Locate the cell with the specified text and output its (x, y) center coordinate. 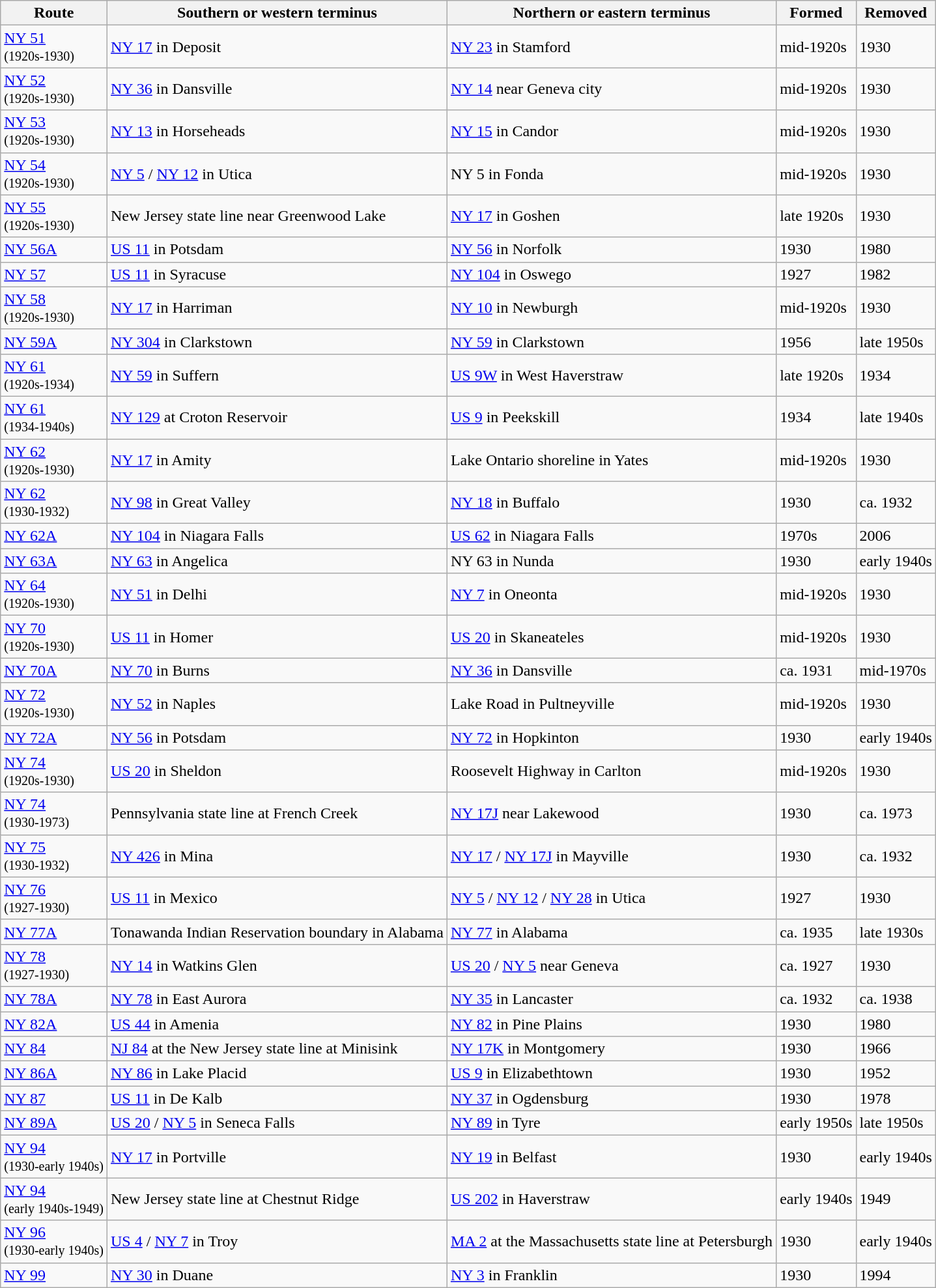
NY 304 in Clarkstown (277, 341)
NY 13 in Horseheads (277, 132)
NY 17 in Deposit (277, 47)
NY 18 in Buffalo (611, 503)
New Jersey state line near Greenwood Lake (277, 216)
NY 76(1927-1930) (54, 898)
NY 89 in Tyre (611, 1123)
Removed (896, 13)
NY 75(1930-1932) (54, 856)
NY 98 in Great Valley (277, 503)
late 1930s (896, 932)
US 9 in Peekskill (611, 417)
Pennsylvania state line at French Creek (277, 813)
NY 63 in Angelica (277, 561)
NY 7 in Oneonta (611, 594)
NY 58(1920s-1930) (54, 308)
NY 62(1920s-1930) (54, 460)
US 11 in Homer (277, 637)
NY 129 at Croton Reservoir (277, 417)
US 62 in Niagara Falls (611, 536)
NY 104 in Oswego (611, 274)
NY 53(1920s-1930) (54, 132)
NY 56A (54, 250)
1970s (816, 536)
NY 61(1934-1940s) (54, 417)
US 11 in Mexico (277, 898)
Roosevelt Highway in Carlton (611, 771)
NY 55(1920s-1930) (54, 216)
US 20 / NY 5 in Seneca Falls (277, 1123)
NY 70A (54, 670)
NY 62(1930-1932) (54, 503)
NY 61(1920s-1934) (54, 375)
1956 (816, 341)
Lake Road in Pultneyville (611, 704)
US 11 in De Kalb (277, 1098)
NY 17 / NY 17J in Mayville (611, 856)
NY 14 near Geneva city (611, 89)
NY 17 in Goshen (611, 216)
NY 78A (54, 999)
NY 17 in Harriman (277, 308)
NY 5 / NY 12 in Utica (277, 173)
US 9 in Elizabethtown (611, 1074)
1952 (896, 1074)
NY 59 in Clarkstown (611, 341)
ca. 1973 (896, 813)
NY 17J near Lakewood (611, 813)
NY 77A (54, 932)
NY 96(1930-early 1940s) (54, 1242)
US 20 / NY 5 near Geneva (611, 966)
1966 (896, 1049)
NY 94(1930-early 1940s) (54, 1157)
US 4 / NY 7 in Troy (277, 1242)
NY 94(early 1940s-1949) (54, 1199)
Northern or eastern terminus (611, 13)
NY 52 in Naples (277, 704)
NY 104 in Niagara Falls (277, 536)
NY 15 in Candor (611, 132)
NY 23 in Stamford (611, 47)
NY 77 in Alabama (611, 932)
1949 (896, 1199)
ca. 1931 (816, 670)
NY 54(1920s-1930) (54, 173)
NY 17 in Portville (277, 1157)
NY 62A (54, 536)
NY 57 (54, 274)
US 9W in West Haverstraw (611, 375)
MA 2 at the Massachusetts state line at Petersburgh (611, 1242)
NY 19 in Belfast (611, 1157)
US 20 in Skaneateles (611, 637)
ca. 1938 (896, 999)
US 202 in Haverstraw (611, 1199)
NY 17 in Amity (277, 460)
NY 72A (54, 737)
NY 30 in Duane (277, 1275)
NY 70(1920s-1930) (54, 637)
US 11 in Potsdam (277, 250)
ca. 1927 (816, 966)
US 20 in Sheldon (277, 771)
NY 89A (54, 1123)
NY 5 / NY 12 / NY 28 in Utica (611, 898)
NY 84 (54, 1049)
NY 72(1920s-1930) (54, 704)
NY 99 (54, 1275)
NY 86A (54, 1074)
mid-1970s (896, 670)
NY 82 in Pine Plains (611, 1023)
NY 70 in Burns (277, 670)
NY 51 in Delhi (277, 594)
NY 56 in Potsdam (277, 737)
NY 63A (54, 561)
NY 78 in East Aurora (277, 999)
2006 (896, 536)
Tonawanda Indian Reservation boundary in Alabama (277, 932)
NY 56 in Norfolk (611, 250)
NY 86 in Lake Placid (277, 1074)
NY 59 in Suffern (277, 375)
Southern or western terminus (277, 13)
NY 52(1920s-1930) (54, 89)
NY 426 in Mina (277, 856)
NY 35 in Lancaster (611, 999)
NY 10 in Newburgh (611, 308)
NY 72 in Hopkinton (611, 737)
NY 87 (54, 1098)
early 1950s (816, 1123)
1982 (896, 274)
NY 74(1930-1973) (54, 813)
NY 17K in Montgomery (611, 1049)
NY 59A (54, 341)
Formed (816, 13)
NY 63 in Nunda (611, 561)
US 44 in Amenia (277, 1023)
NY 5 in Fonda (611, 173)
New Jersey state line at Chestnut Ridge (277, 1199)
NY 14 in Watkins Glen (277, 966)
NY 74(1920s-1930) (54, 771)
1978 (896, 1098)
NY 78(1927-1930) (54, 966)
NY 37 in Ogdensburg (611, 1098)
Lake Ontario shoreline in Yates (611, 460)
NY 82A (54, 1023)
Route (54, 13)
1994 (896, 1275)
NY 51(1920s-1930) (54, 47)
NY 3 in Franklin (611, 1275)
late 1940s (896, 417)
ca. 1935 (816, 932)
NJ 84 at the New Jersey state line at Minisink (277, 1049)
NY 64(1920s-1930) (54, 594)
US 11 in Syracuse (277, 274)
